Scan for the cell matching the given text and deliver its (x, y) coordinate at center. 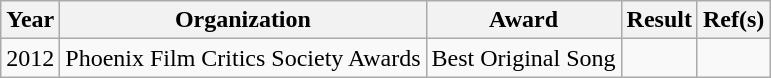
Ref(s) (733, 20)
2012 (30, 58)
Best Original Song (524, 58)
Year (30, 20)
Result (659, 20)
Phoenix Film Critics Society Awards (243, 58)
Award (524, 20)
Organization (243, 20)
